Provide the (X, Y) coordinate of the cell's center where the given text is located.  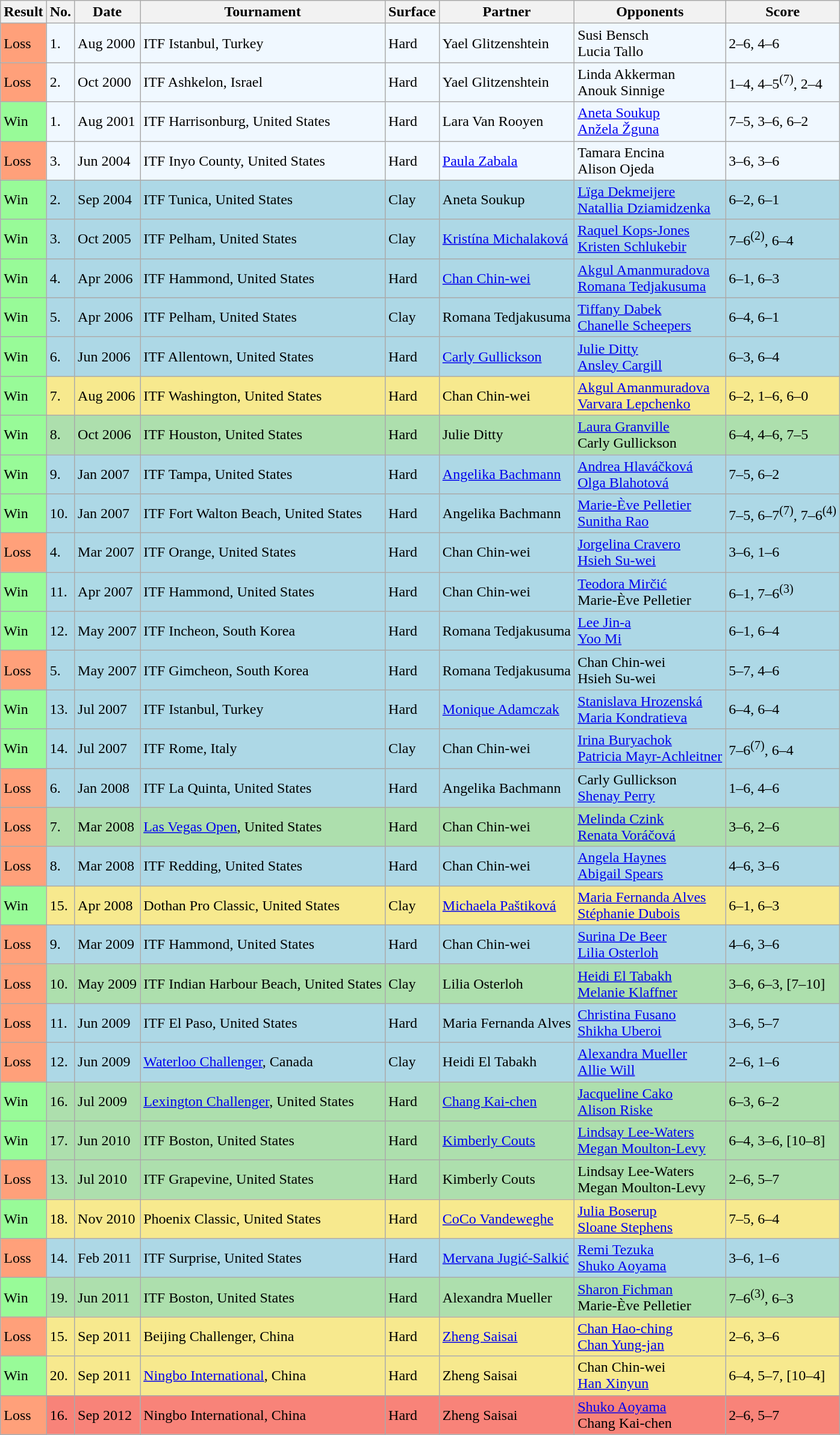
3–6, 5–7 (783, 1023)
2–6, 3–6 (783, 1336)
6–1, 7–6(3) (783, 592)
Oct 2006 (107, 435)
7–5, 6–7(7), 7–6(4) (783, 513)
Tiffany Dabek Chanelle Scheepers (650, 317)
Alexandra Mueller Allie Will (650, 1061)
7–6(7), 6–4 (783, 748)
Chang Kai-chen (506, 1101)
Carly Gullickson Shenay Perry (650, 788)
3–6, 6–3, [7–10] (783, 983)
Marie-Ève Pelletier Sunitha Rao (650, 513)
Raquel Kops-Jones Kristen Schlukebir (650, 239)
ITF Surprise, United States (263, 1258)
Las Vegas Open, United States (263, 827)
Apr 2008 (107, 905)
Aug 2001 (107, 122)
Chan Chin-wei Han Xinyun (650, 1376)
No. (60, 12)
Kristína Michalaková (506, 239)
7–6(3), 6–3 (783, 1298)
Paula Zabala (506, 160)
Akgul Amanmuradova Varvara Lepchenko (650, 395)
ITF Fort Walton Beach, United States (263, 513)
1–4, 4–5(7), 2–4 (783, 82)
Andrea Hlaváčková Olga Blahotová (650, 474)
Heidi El Tabakh (506, 1061)
Christina Fusano Shikha Uberoi (650, 1023)
Beijing Challenger, China (263, 1336)
Nov 2010 (107, 1219)
Jun 2004 (107, 160)
Surface (412, 12)
ITF Gimcheon, South Korea (263, 670)
6–1, 6–4 (783, 631)
Chan Hao-ching Chan Yung-jan (650, 1336)
Aug 2000 (107, 43)
Phoenix Classic, United States (263, 1219)
Lexington Challenger, United States (263, 1101)
2–6, 1–6 (783, 1061)
Mar 2007 (107, 553)
Julia Boserup Sloane Stephens (650, 1219)
Jacqueline Cako Alison Riske (650, 1101)
Jun 2006 (107, 357)
3–6, 2–6 (783, 827)
Heidi El Tabakh Melanie Klaffner (650, 983)
7–5, 3–6, 6–2 (783, 122)
Oct 2000 (107, 82)
6–4, 4–6, 7–5 (783, 435)
Mar 2009 (107, 945)
1–6, 4–6 (783, 788)
6–4, 5–7, [10–4] (783, 1376)
Opponents (650, 12)
Lilia Osterloh (506, 983)
Monique Adamczak (506, 710)
ITF Tampa, United States (263, 474)
Chan Chin-wei Hsieh Su-wei (650, 670)
ITF Harrisonburg, United States (263, 122)
ITF Tunica, United States (263, 200)
Laura Granville Carly Gullickson (650, 435)
Remi Tezuka Shuko Aoyama (650, 1258)
6–3, 6–4 (783, 357)
17. (60, 1141)
Dothan Pro Classic, United States (263, 905)
7–5, 6–4 (783, 1219)
Lïga Dekmeijere Natallia Dziamidzenka (650, 200)
Feb 2011 (107, 1258)
Apr 2007 (107, 592)
Angela Haynes Abigail Spears (650, 866)
Irina Buryachok Patricia Mayr-Achleitner (650, 748)
Surina De Beer Lilia Osterloh (650, 945)
3–6, 3–6 (783, 160)
Jan 2008 (107, 788)
Jun 2011 (107, 1298)
6–4, 6–1 (783, 317)
Jun 2010 (107, 1141)
7–6(2), 6–4 (783, 239)
7–5, 6–2 (783, 474)
Susi Bensch Lucia Tallo (650, 43)
ITF Washington, United States (263, 395)
ITF Allentown, United States (263, 357)
Aug 2006 (107, 395)
Michaela Paštiková (506, 905)
6–3, 6–2 (783, 1101)
Mervana Jugić-Salkić (506, 1258)
ITF Inyo County, United States (263, 160)
5–7, 4–6 (783, 670)
Teodora Mirčić Marie-Ève Pelletier (650, 592)
2–6, 4–6 (783, 43)
ITF Redding, United States (263, 866)
Lee Jin-a Yoo Mi (650, 631)
ITF La Quinta, United States (263, 788)
Aneta Soukup Anžela Žguna (650, 122)
Date (107, 12)
Linda Akkerman Anouk Sinnige (650, 82)
19. (60, 1298)
Aneta Soukup (506, 200)
Sep 2004 (107, 200)
Oct 2005 (107, 239)
Jorgelina Cravero Hsieh Su-wei (650, 553)
Lara Van Rooyen (506, 122)
Waterloo Challenger, Canada (263, 1061)
Maria Fernanda Alves (506, 1023)
Jul 2010 (107, 1180)
Tamara Encina Alison Ojeda (650, 160)
ITF Ashkelon, Israel (263, 82)
ITF Orange, United States (263, 553)
Julie Ditty Ansley Cargill (650, 357)
Score (783, 12)
Melinda Czink Renata Voráčová (650, 827)
20. (60, 1376)
CoCo Vandeweghe (506, 1219)
ITF Indian Harbour Beach, United States (263, 983)
Akgul Amanmuradova Romana Tedjakusuma (650, 278)
May 2009 (107, 983)
Partner (506, 12)
6–2, 1–6, 6–0 (783, 395)
Stanislava Hrozenská Maria Kondratieva (650, 710)
ITF Incheon, South Korea (263, 631)
ITF El Paso, United States (263, 1023)
Julie Ditty (506, 435)
ITF Houston, United States (263, 435)
Tournament (263, 12)
Carly Gullickson (506, 357)
Jul 2009 (107, 1101)
6–4, 6–4 (783, 710)
ITF Grapevine, United States (263, 1180)
ITF Rome, Italy (263, 748)
Sharon Fichman Marie-Ève Pelletier (650, 1298)
6–2, 6–1 (783, 200)
18. (60, 1219)
6–4, 3–6, [10–8] (783, 1141)
Shuko Aoyama Chang Kai-chen (650, 1415)
Sep 2012 (107, 1415)
Alexandra Mueller (506, 1298)
Result (23, 12)
Maria Fernanda Alves Stéphanie Dubois (650, 905)
